From the cell containing the given text, extract its center point as (x, y) coordinate. 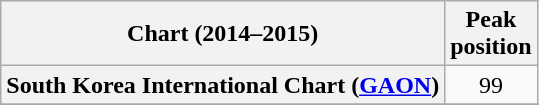
South Korea International Chart (GAON) (223, 85)
Peak position (491, 34)
Chart (2014–2015) (223, 34)
99 (491, 85)
